Capture the cell that displays the provided text and extract its (X, Y) central coordinate. 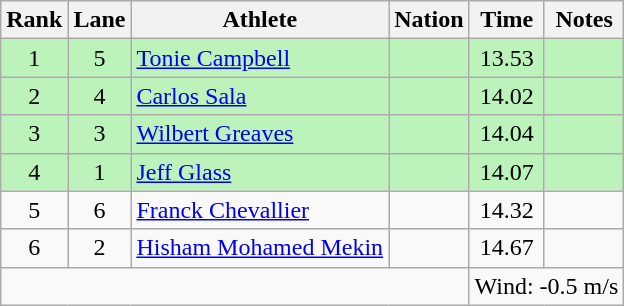
14.02 (506, 96)
14.67 (506, 248)
Rank (34, 20)
Carlos Sala (260, 96)
Time (506, 20)
Tonie Campbell (260, 58)
Lane (100, 20)
Wilbert Greaves (260, 134)
14.32 (506, 210)
Hisham Mohamed Mekin (260, 248)
14.04 (506, 134)
Notes (584, 20)
Wind: -0.5 m/s (546, 286)
Franck Chevallier (260, 210)
Jeff Glass (260, 172)
14.07 (506, 172)
Athlete (260, 20)
Nation (429, 20)
13.53 (506, 58)
